Locate the cell with the specified text and output its [x, y] center coordinate. 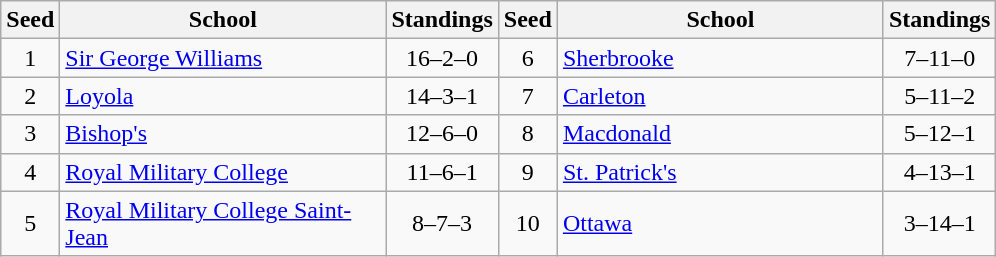
10 [528, 224]
11–6–1 [442, 172]
Sherbrooke [720, 58]
12–6–0 [442, 134]
7 [528, 96]
Ottawa [720, 224]
Bishop's [223, 134]
Royal Military College Saint-Jean [223, 224]
7–11–0 [939, 58]
3 [30, 134]
16–2–0 [442, 58]
4–13–1 [939, 172]
14–3–1 [442, 96]
Macdonald [720, 134]
8 [528, 134]
1 [30, 58]
4 [30, 172]
2 [30, 96]
3–14–1 [939, 224]
St. Patrick's [720, 172]
8–7–3 [442, 224]
9 [528, 172]
5–12–1 [939, 134]
Loyola [223, 96]
Carleton [720, 96]
Royal Military College [223, 172]
5–11–2 [939, 96]
6 [528, 58]
Sir George Williams [223, 58]
5 [30, 224]
